From the cell containing the given text, extract its center point as [x, y] coordinate. 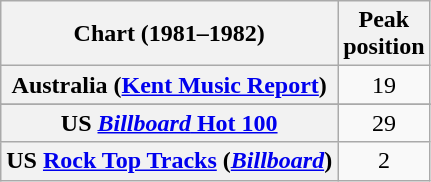
19 [384, 85]
2 [384, 161]
US Rock Top Tracks (Billboard) [170, 161]
29 [384, 123]
Peakposition [384, 34]
Australia (Kent Music Report) [170, 85]
US Billboard Hot 100 [170, 123]
Chart (1981–1982) [170, 34]
